Scan for the cell matching the given text and deliver its [x, y] coordinate at center. 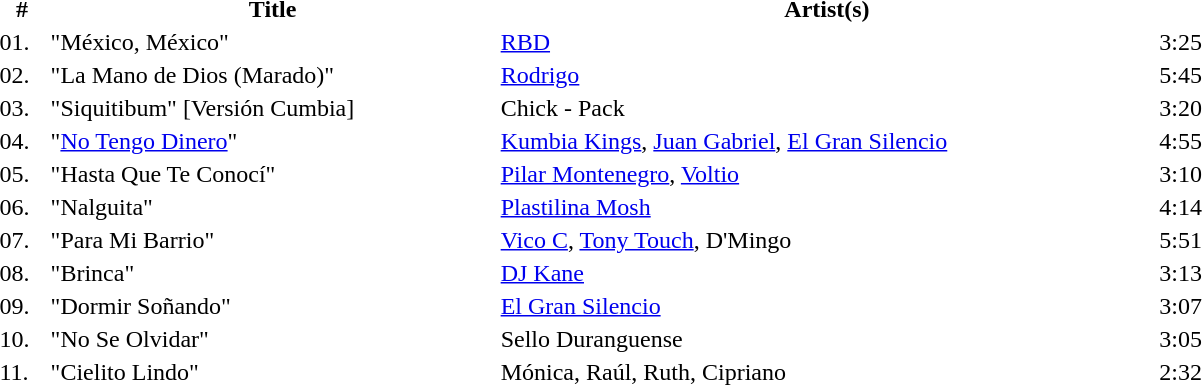
RBD [827, 42]
"Nalguita" [272, 207]
"No Tengo Dinero" [272, 141]
"No Se Olvidar" [272, 339]
"México, México" [272, 42]
Sello Duranguense [827, 339]
El Gran Silencio [827, 306]
Plastilina Mosh [827, 207]
Rodrigo [827, 75]
"Para Mi Barrio" [272, 240]
"Brinca" [272, 273]
Pilar Montenegro, Voltio [827, 174]
Vico C, Tony Touch, D'Mingo [827, 240]
Kumbia Kings, Juan Gabriel, El Gran Silencio [827, 141]
Chick - Pack [827, 108]
"La Mano de Dios (Marado)" [272, 75]
"Siquitibum" [Versión Cumbia] [272, 108]
"Hasta Que Te Conocí" [272, 174]
DJ Kane [827, 273]
"Dormir Soñando" [272, 306]
